From the cell containing the given text, extract its center point as [x, y] coordinate. 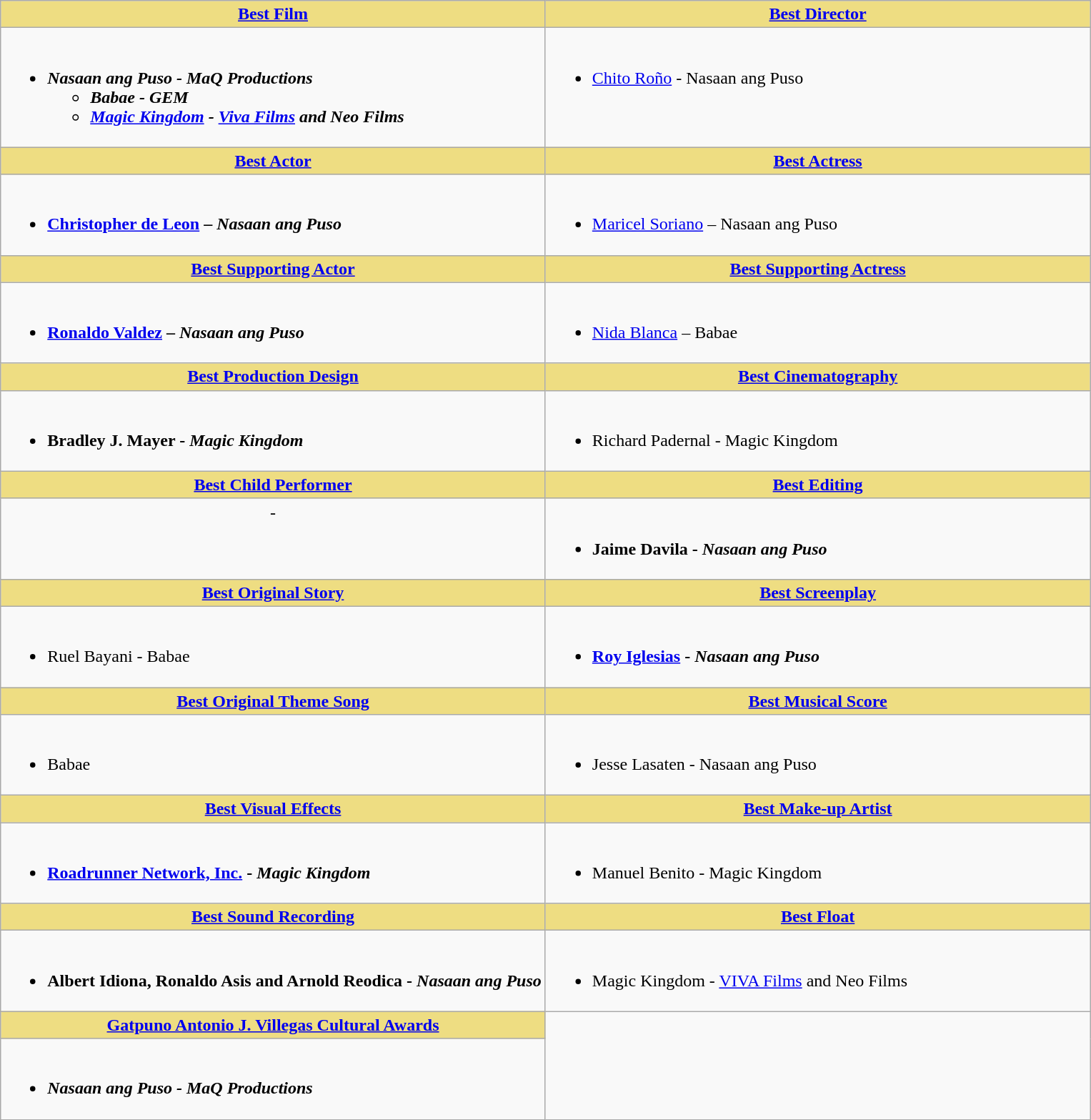
Best Sound Recording [273, 917]
Nasaan ang Puso - MaQ ProductionsBabae - GEM Magic Kingdom - Viva Films and Neo Films [273, 87]
Best Original Story [273, 593]
Best Visual Effects [273, 809]
Best Director [817, 14]
Nasaan ang Puso - MaQ Productions [273, 1079]
Best Musical Score [817, 701]
Best Film [273, 14]
Roadrunner Network, Inc. - Magic Kingdom [273, 863]
Christopher de Leon – Nasaan ang Puso [273, 214]
Maricel Soriano – Nasaan ang Puso [817, 214]
Magic Kingdom - VIVA Films and Neo Films [817, 971]
Nida Blanca – Babae [817, 323]
Best Editing [817, 485]
Best Make-up Artist [817, 809]
Best Float [817, 917]
Richard Padernal - Magic Kingdom [817, 430]
Best Original Theme Song [273, 701]
Jesse Lasaten - Nasaan ang Puso [817, 755]
Best Cinematography [817, 377]
- [273, 539]
Manuel Benito - Magic Kingdom [817, 863]
Bradley J. Mayer - Magic Kingdom [273, 430]
Best Production Design [273, 377]
Gatpuno Antonio J. Villegas Cultural Awards [273, 1025]
Chito Roño - Nasaan ang Puso [817, 87]
Roy Iglesias - Nasaan ang Puso [817, 646]
Best Actor [273, 161]
Jaime Davila - Nasaan ang Puso [817, 539]
Best Screenplay [817, 593]
Babae [273, 755]
Ronaldo Valdez – Nasaan ang Puso [273, 323]
Best Child Performer [273, 485]
Ruel Bayani - Babae [273, 646]
Best Actress [817, 161]
Best Supporting Actor [273, 269]
Best Supporting Actress [817, 269]
Albert Idiona, Ronaldo Asis and Arnold Reodica - Nasaan ang Puso [273, 971]
